Extract the (x, y) coordinate from the center of the cell holding the provided text.  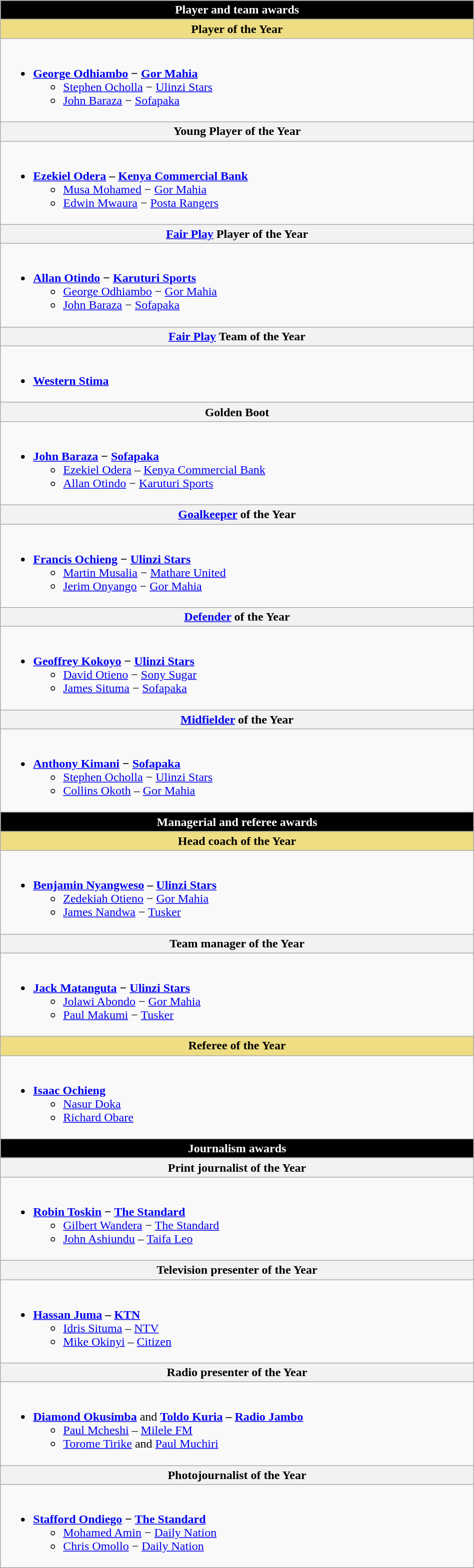
Player of the Year (237, 29)
Fair Play Team of the Year (237, 336)
Referee of the Year (237, 1046)
Anthony Kimani − Sofapaka Stephen Ocholla − Ulinzi Stars Collins Okoth – Gor Mahia (237, 771)
Stafford Ondiego − The Standard Mohamed Amin − Daily Nation Chris Omollo − Daily Nation (237, 1526)
George Odhiambo − Gor Mahia Stephen Ocholla − Ulinzi Stars John Baraza − Sofapaka (237, 80)
Geoffrey Kokoyo − Ulinzi Stars David Otieno − Sony Sugar James Situma − Sofapaka (237, 669)
Journalism awards (237, 1148)
Robin Toskin − The Standard Gilbert Wandera − The Standard John Ashiundu – Taifa Leo (237, 1218)
Midfielder of the Year (237, 720)
Print journalist of the Year (237, 1167)
Jack Matanguta − Ulinzi Stars Jolawi Abondo − Gor Mahia Paul Makumi − Tusker (237, 994)
Western Stima (237, 374)
Benjamin Nyangweso – Ulinzi Stars Zedekiah Otieno − Gor Mahia James Nandwa − Tusker (237, 892)
Fair Play Player of the Year (237, 234)
Francis Ochieng − Ulinzi Stars Martin Musalia − Mathare United Jerim Onyango − Gor Mahia (237, 566)
Allan Otindo − Karuturi Sports George Odhiambo − Gor Mahia John Baraza − Sofapaka (237, 285)
Photojournalist of the Year (237, 1475)
Defender of the Year (237, 617)
Team manager of the Year (237, 943)
Ezekiel Odera – Kenya Commercial Bank Musa Mohamed − Gor Mahia Edwin Mwaura − Posta Rangers (237, 183)
Radio presenter of the Year (237, 1373)
Golden Boot (237, 412)
Young Player of the Year (237, 131)
Isaac OchiengNasur DokaRichard Obare (237, 1097)
Hassan Juma – KTN Idris Situma – NTV Mike Okinyi – Citizen (237, 1321)
Managerial and referee awards (237, 822)
Diamond Okusimba and Toldo Kuria – Radio Jambo Paul Mcheshi – Milele FM Torome Tirike and Paul Muchiri (237, 1424)
Head coach of the Year (237, 841)
John Baraza − Sofapaka Ezekiel Odera – Kenya Commercial Bank Allan Otindo − Karuturi Sports (237, 463)
Player and team awards (237, 10)
Television presenter of the Year (237, 1270)
Goalkeeper of the Year (237, 514)
